Scan for the cell matching the given text and deliver its (X, Y) coordinate at center. 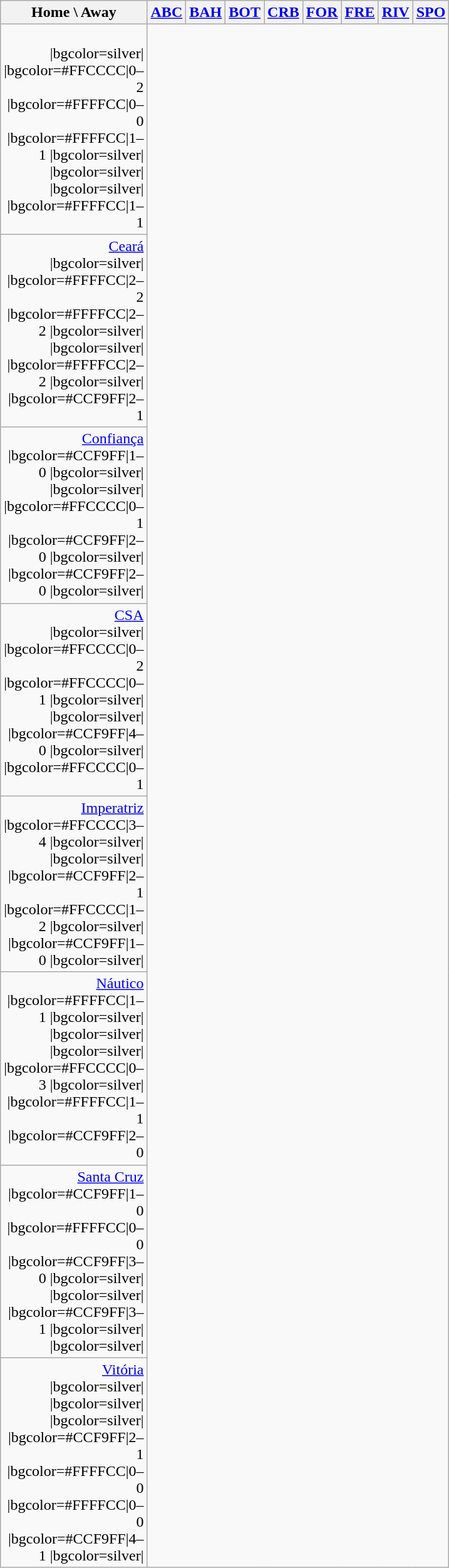
FOR (322, 13)
BOT (245, 13)
BAH (205, 13)
ABC (167, 13)
Home \ Away (74, 13)
FRE (359, 13)
SPO (431, 13)
CRB (284, 13)
RIV (396, 13)
